Capture the cell that displays the provided text and extract its [x, y] central coordinate. 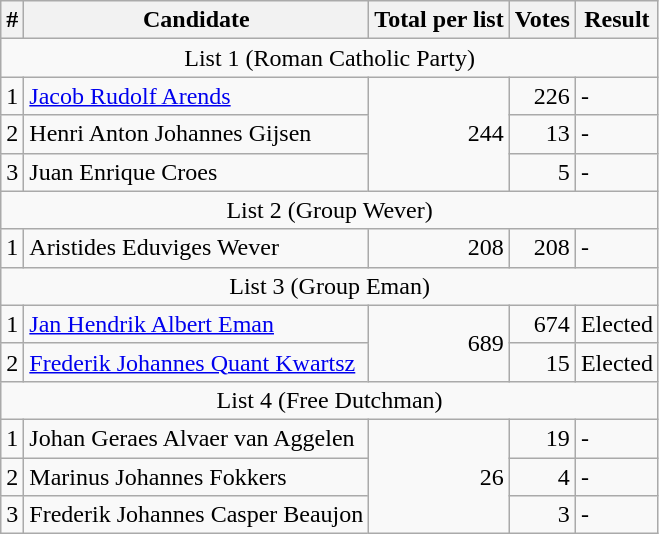
Jan Hendrik Albert Eman [196, 324]
List 3 (Group Eman) [330, 286]
Marinus Johannes Fokkers [196, 477]
5 [542, 172]
List 4 (Free Dutchman) [330, 400]
Result [616, 20]
Votes [542, 20]
13 [542, 134]
Johan Geraes Alvaer van Aggelen [196, 438]
Jacob Rudolf Arends [196, 96]
Henri Anton Johannes Gijsen [196, 134]
689 [439, 343]
244 [439, 134]
15 [542, 362]
674 [542, 324]
# [12, 20]
List 1 (Roman Catholic Party) [330, 58]
226 [542, 96]
Frederik Johannes Quant Kwartsz [196, 362]
Juan Enrique Croes [196, 172]
4 [542, 477]
Total per list [439, 20]
19 [542, 438]
Aristides Eduviges Wever [196, 248]
List 2 (Group Wever) [330, 210]
Candidate [196, 20]
26 [439, 476]
Frederik Johannes Casper Beaujon [196, 515]
